Output the (x, y) coordinate of the center of the cell containing the given text.  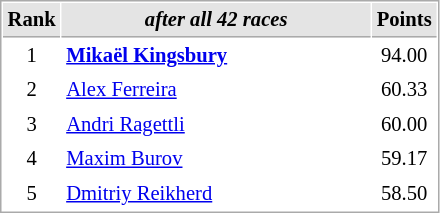
Points (404, 20)
after all 42 races (216, 20)
2 (32, 90)
59.17 (404, 158)
1 (32, 56)
94.00 (404, 56)
5 (32, 194)
Andri Ragettli (216, 124)
60.33 (404, 90)
Rank (32, 20)
Alex Ferreira (216, 90)
60.00 (404, 124)
Maxim Burov (216, 158)
Mikaël Kingsbury (216, 56)
Dmitriy Reikherd (216, 194)
4 (32, 158)
58.50 (404, 194)
3 (32, 124)
